Pinpoint the cell where the given text exists, returning its (x, y) midpoint coordinate. 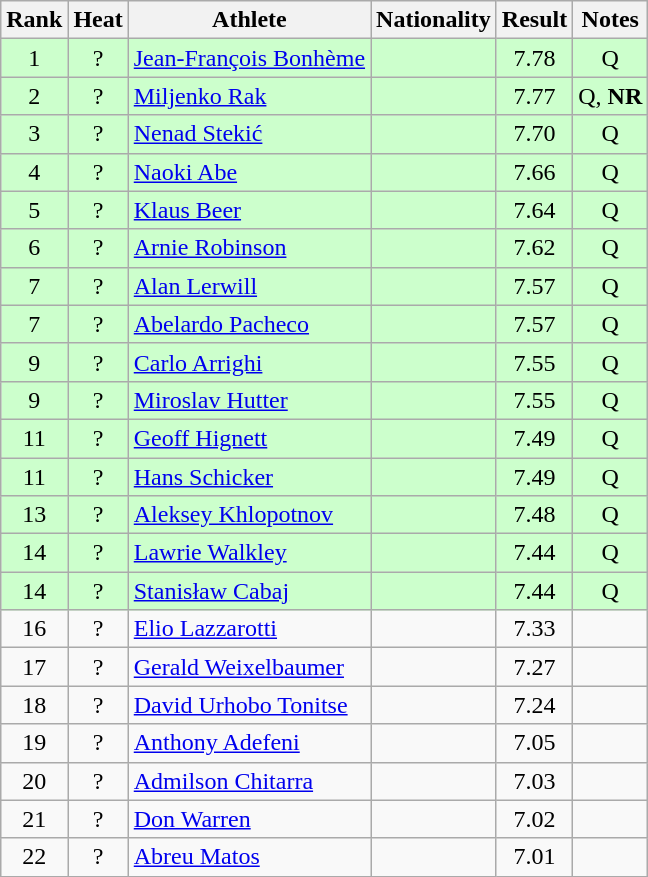
4 (34, 172)
Notes (610, 20)
Hans Schicker (249, 477)
7.33 (534, 629)
Naoki Abe (249, 172)
7.78 (534, 58)
Lawrie Walkley (249, 553)
17 (34, 667)
16 (34, 629)
Klaus Beer (249, 210)
Arnie Robinson (249, 248)
Abreu Matos (249, 857)
6 (34, 248)
7.70 (534, 134)
Abelardo Pacheco (249, 324)
7.02 (534, 819)
Carlo Arrighi (249, 362)
Athlete (249, 20)
Stanisław Cabaj (249, 591)
Admilson Chitarra (249, 781)
7.48 (534, 515)
Alan Lerwill (249, 286)
7.05 (534, 743)
Aleksey Khlopotnov (249, 515)
3 (34, 134)
2 (34, 96)
Anthony Adefeni (249, 743)
7.77 (534, 96)
Rank (34, 20)
Heat (98, 20)
Geoff Hignett (249, 438)
Nationality (434, 20)
Miroslav Hutter (249, 400)
7.27 (534, 667)
Gerald Weixelbaumer (249, 667)
7.64 (534, 210)
20 (34, 781)
7.66 (534, 172)
Q, NR (610, 96)
Result (534, 20)
Don Warren (249, 819)
Miljenko Rak (249, 96)
21 (34, 819)
5 (34, 210)
Elio Lazzarotti (249, 629)
7.03 (534, 781)
7.01 (534, 857)
Jean-François Bonhème (249, 58)
13 (34, 515)
7.24 (534, 705)
Nenad Stekić (249, 134)
7.62 (534, 248)
1 (34, 58)
David Urhobo Tonitse (249, 705)
18 (34, 705)
19 (34, 743)
22 (34, 857)
